Scan for the cell matching the given text and deliver its [x, y] coordinate at center. 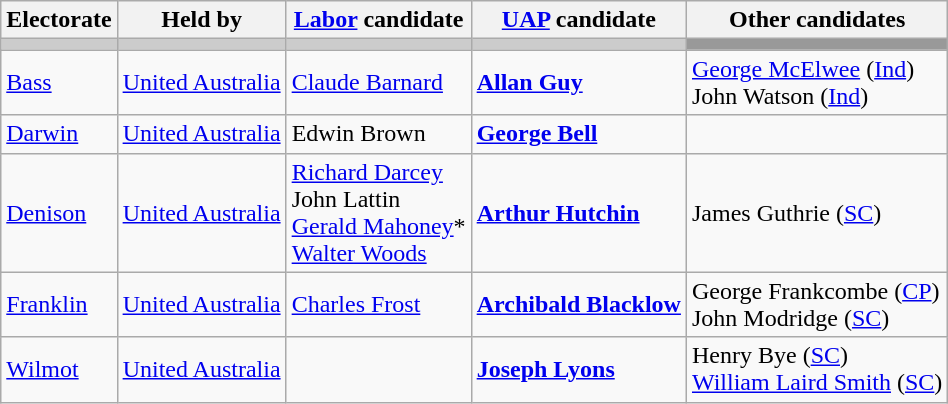
Claude Barnard [378, 82]
James Guthrie (SC) [816, 212]
Labor candidate [378, 20]
Allan Guy [578, 82]
Archibald Blacklow [578, 304]
George Bell [578, 134]
Joseph Lyons [578, 370]
George Frankcombe (CP)John Modridge (SC) [816, 304]
Charles Frost [378, 304]
Franklin [59, 304]
Electorate [59, 20]
George McElwee (Ind)John Watson (Ind) [816, 82]
Wilmot [59, 370]
Denison [59, 212]
Held by [202, 20]
Richard DarceyJohn LattinGerald Mahoney*Walter Woods [378, 212]
Other candidates [816, 20]
Bass [59, 82]
Darwin [59, 134]
Edwin Brown [378, 134]
UAP candidate [578, 20]
Henry Bye (SC)William Laird Smith (SC) [816, 370]
Arthur Hutchin [578, 212]
